Locate the cell with the specified text and output its [x, y] center coordinate. 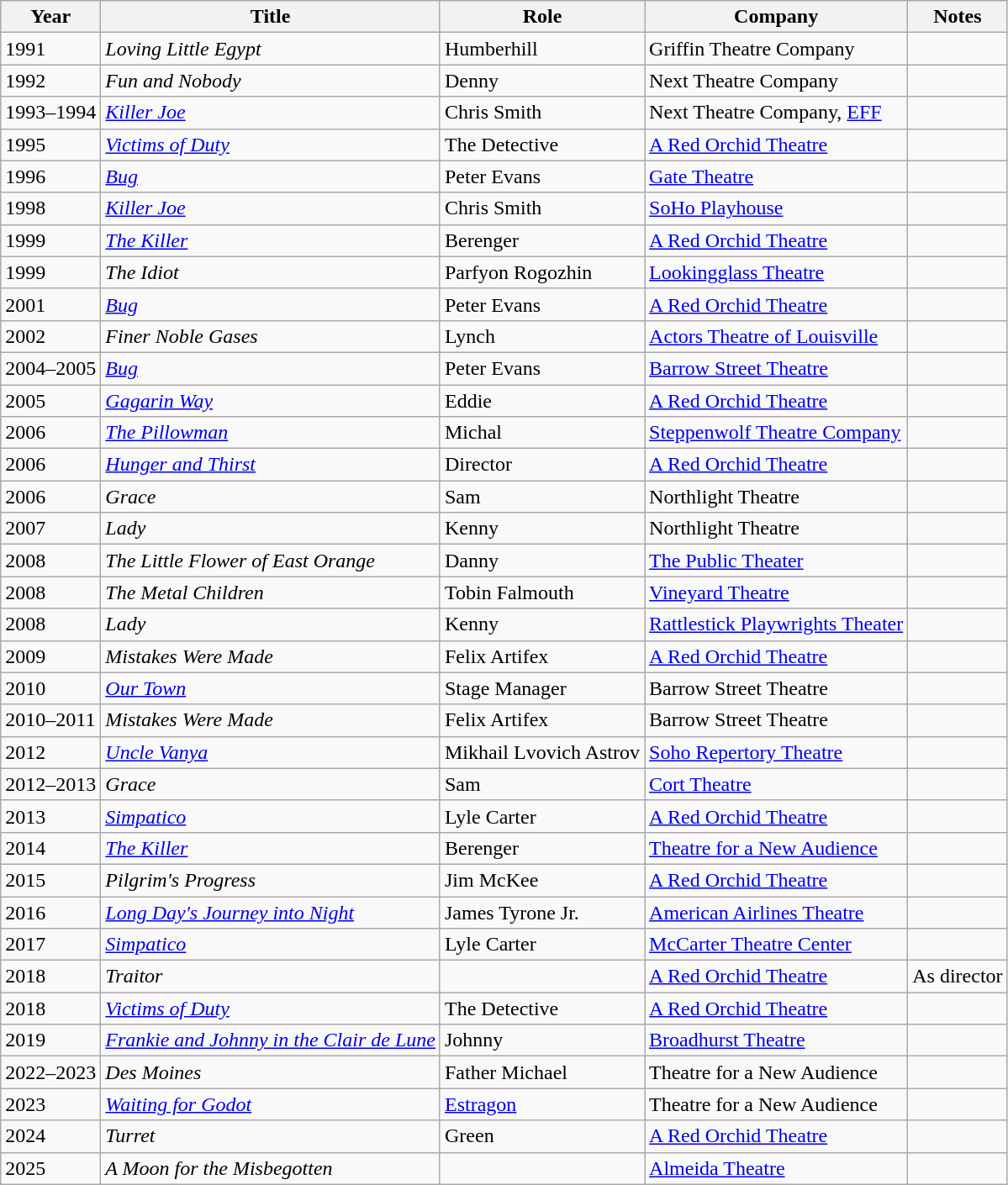
Almeida Theatre [777, 1168]
2012–2013 [50, 784]
Rattlestick Playwrights Theater [777, 624]
2022–2023 [50, 1072]
2010–2011 [50, 720]
Humberhill [541, 49]
Michal [541, 433]
Loving Little Egypt [271, 49]
Long Day's Journey into Night [271, 912]
2007 [50, 529]
Lynch [541, 336]
The Metal Children [271, 592]
Eddie [541, 401]
2019 [50, 1040]
2013 [50, 816]
Steppenwolf Theatre Company [777, 433]
2023 [50, 1104]
Tobin Falmouth [541, 592]
Hunger and Thirst [271, 465]
1993–1994 [50, 113]
2010 [50, 688]
Director [541, 465]
1991 [50, 49]
2001 [50, 304]
Jim McKee [541, 880]
2016 [50, 912]
Finer Noble Gases [271, 336]
Company [777, 17]
The Public Theater [777, 561]
Turret [271, 1136]
1992 [50, 81]
Pilgrim's Progress [271, 880]
American Airlines Theatre [777, 912]
Fun and Nobody [271, 81]
The Pillowman [271, 433]
2024 [50, 1136]
Frankie and Johnny in the Clair de Lune [271, 1040]
Broadhurst Theatre [777, 1040]
Cort Theatre [777, 784]
2025 [50, 1168]
Our Town [271, 688]
2017 [50, 945]
Vineyard Theatre [777, 592]
SoHo Playhouse [777, 208]
1995 [50, 145]
Notes [958, 17]
Denny [541, 81]
Danny [541, 561]
Title [271, 17]
Parfyon Rogozhin [541, 272]
2005 [50, 401]
Next Theatre Company, EFF [777, 113]
Traitor [271, 977]
Green [541, 1136]
Johnny [541, 1040]
Role [541, 17]
James Tyrone Jr. [541, 912]
Waiting for Godot [271, 1104]
The Idiot [271, 272]
Estragon [541, 1104]
Father Michael [541, 1072]
Uncle Vanya [271, 752]
Lookingglass Theatre [777, 272]
Griffin Theatre Company [777, 49]
2002 [50, 336]
2004–2005 [50, 368]
Stage Manager [541, 688]
Gate Theatre [777, 176]
Des Moines [271, 1072]
Soho Repertory Theatre [777, 752]
2015 [50, 880]
1996 [50, 176]
Actors Theatre of Louisville [777, 336]
The Little Flower of East Orange [271, 561]
As director [958, 977]
A Moon for the Misbegotten [271, 1168]
Mikhail Lvovich Astrov [541, 752]
2014 [50, 848]
Year [50, 17]
1998 [50, 208]
Gagarin Way [271, 401]
2009 [50, 656]
Next Theatre Company [777, 81]
2012 [50, 752]
McCarter Theatre Center [777, 945]
